For the text-containing cell, return its midpoint in (x, y) coordinate format. 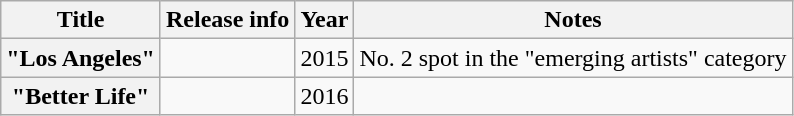
No. 2 spot in the "emerging artists" category (573, 58)
"Los Angeles" (81, 58)
2015 (324, 58)
"Better Life" (81, 96)
2016 (324, 96)
Notes (573, 20)
Year (324, 20)
Release info (227, 20)
Title (81, 20)
